Pinpoint the cell where the given text exists, returning its [x, y] midpoint coordinate. 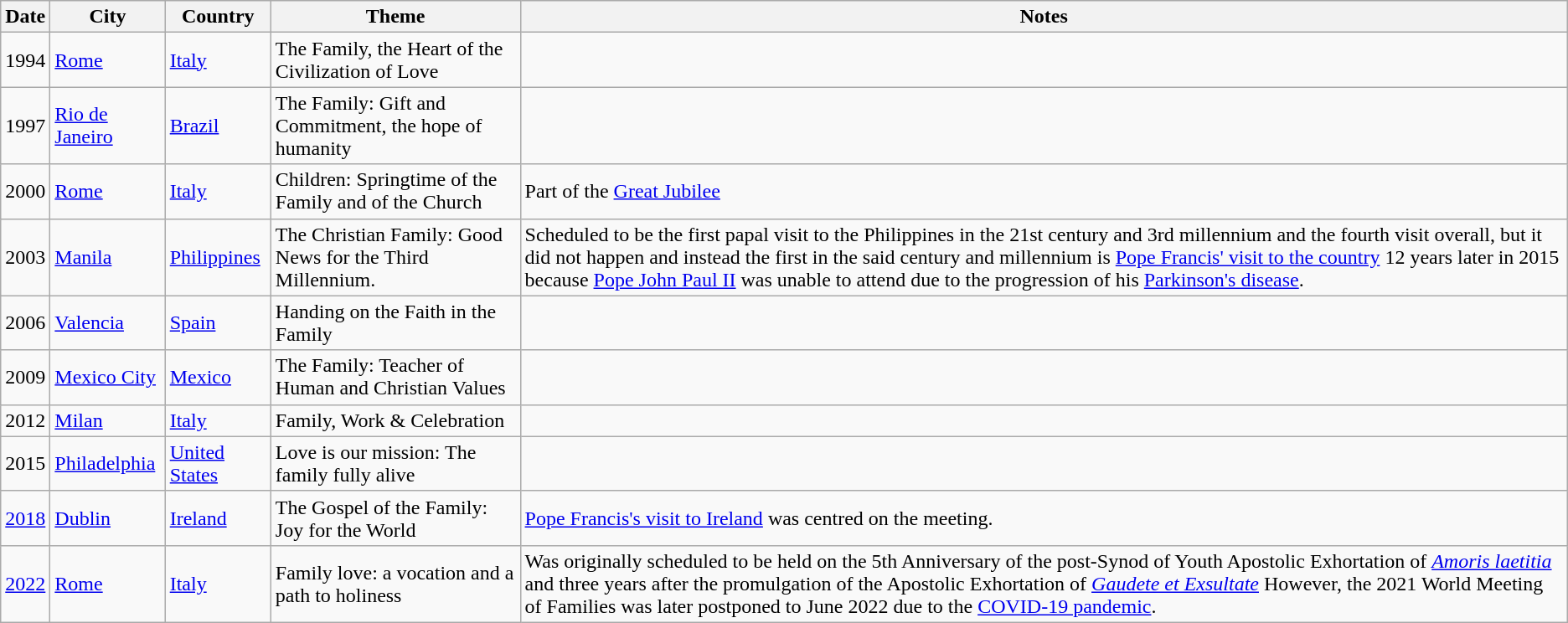
Pope Francis's visit to Ireland was centred on the meeting. [1044, 517]
Brazil [218, 126]
2009 [25, 377]
2018 [25, 517]
2012 [25, 420]
The Family: Teacher of Human and Christian Values [395, 377]
Notes [1044, 17]
Part of the Great Jubilee [1044, 191]
2022 [25, 584]
2003 [25, 257]
2015 [25, 464]
Manila [107, 257]
2000 [25, 191]
City [107, 17]
United States [218, 464]
Philippines [218, 257]
1994 [25, 60]
Philadelphia [107, 464]
Handing on the Faith in the Family [395, 323]
Date [25, 17]
Valencia [107, 323]
Children: Springtime of the Family and of the Church [395, 191]
Spain [218, 323]
The Family: Gift and Commitment, the hope of humanity [395, 126]
The Gospel of the Family: Joy for the World [395, 517]
The Family, the Heart of the Civilization of Love [395, 60]
Milan [107, 420]
Mexico [218, 377]
Love is our mission: The family fully alive [395, 464]
The Christian Family: Good News for the Third Millennium. [395, 257]
2006 [25, 323]
Theme [395, 17]
Family, Work & Celebration [395, 420]
Mexico City [107, 377]
Family love: a vocation and a path to holiness [395, 584]
Dublin [107, 517]
Rio de Janeiro [107, 126]
Country [218, 17]
1997 [25, 126]
Ireland [218, 517]
